Return (X, Y) of the center of cell containing provided text 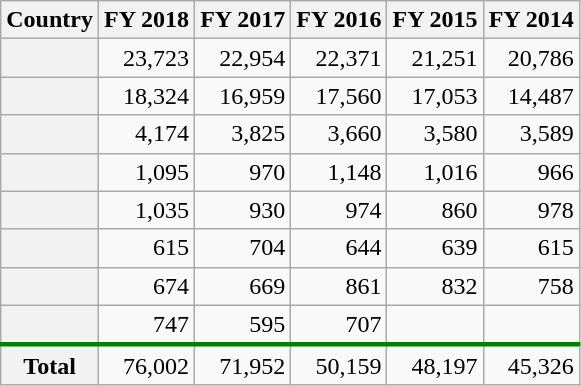
22,954 (243, 58)
758 (531, 286)
16,959 (243, 96)
18,324 (146, 96)
Total (50, 365)
14,487 (531, 96)
595 (243, 325)
1,035 (146, 210)
3,580 (435, 134)
3,660 (339, 134)
3,825 (243, 134)
930 (243, 210)
45,326 (531, 365)
17,560 (339, 96)
76,002 (146, 365)
974 (339, 210)
71,952 (243, 365)
861 (339, 286)
FY 2014 (531, 20)
674 (146, 286)
639 (435, 248)
22,371 (339, 58)
FY 2017 (243, 20)
4,174 (146, 134)
644 (339, 248)
20,786 (531, 58)
23,723 (146, 58)
17,053 (435, 96)
FY 2018 (146, 20)
50,159 (339, 365)
FY 2015 (435, 20)
3,589 (531, 134)
747 (146, 325)
669 (243, 286)
48,197 (435, 365)
704 (243, 248)
707 (339, 325)
832 (435, 286)
FY 2016 (339, 20)
860 (435, 210)
21,251 (435, 58)
1,016 (435, 172)
966 (531, 172)
970 (243, 172)
Country (50, 20)
978 (531, 210)
1,095 (146, 172)
1,148 (339, 172)
